Extract the [X, Y] coordinate from the center of the cell holding the provided text.  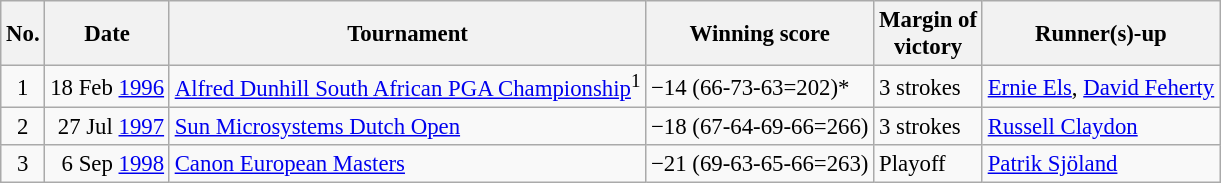
1 [23, 87]
Runner(s)-up [1100, 34]
Canon European Masters [407, 164]
Margin ofvictory [928, 34]
Playoff [928, 164]
2 [23, 127]
3 [23, 164]
−14 (66-73-63=202)* [760, 87]
Sun Microsystems Dutch Open [407, 127]
18 Feb 1996 [107, 87]
Alfred Dunhill South African PGA Championship1 [407, 87]
−21 (69-63-65-66=263) [760, 164]
Tournament [407, 34]
Date [107, 34]
Winning score [760, 34]
Russell Claydon [1100, 127]
Patrik Sjöland [1100, 164]
6 Sep 1998 [107, 164]
No. [23, 34]
Ernie Els, David Feherty [1100, 87]
−18 (67-64-69-66=266) [760, 127]
27 Jul 1997 [107, 127]
